Extract the [X, Y] coordinate from the center of the cell holding the provided text.  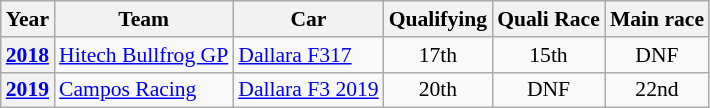
Campos Racing [144, 90]
Year [28, 19]
22nd [657, 90]
Car [308, 19]
20th [438, 90]
17th [438, 55]
Main race [657, 19]
Hitech Bullfrog GP [144, 55]
2019 [28, 90]
Dallara F3 2019 [308, 90]
2018 [28, 55]
Qualifying [438, 19]
Quali Race [548, 19]
Dallara F317 [308, 55]
15th [548, 55]
Team [144, 19]
